Capture the cell that displays the provided text and extract its [x, y] central coordinate. 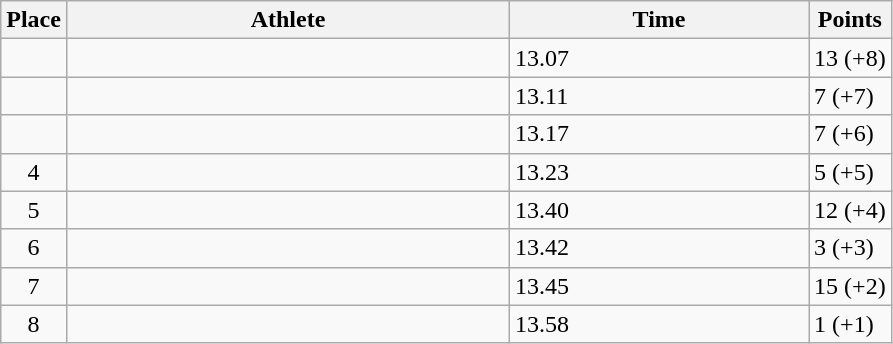
13.45 [660, 286]
13.17 [660, 134]
5 [34, 210]
7 (+7) [850, 96]
13.42 [660, 248]
1 (+1) [850, 324]
7 [34, 286]
13.40 [660, 210]
13.23 [660, 172]
6 [34, 248]
4 [34, 172]
13.11 [660, 96]
Points [850, 20]
Athlete [288, 20]
Place [34, 20]
13 (+8) [850, 58]
13.07 [660, 58]
5 (+5) [850, 172]
3 (+3) [850, 248]
8 [34, 324]
13.58 [660, 324]
12 (+4) [850, 210]
15 (+2) [850, 286]
7 (+6) [850, 134]
Time [660, 20]
